Search for the cell housing the specified text and yield its [x, y] center coordinate. 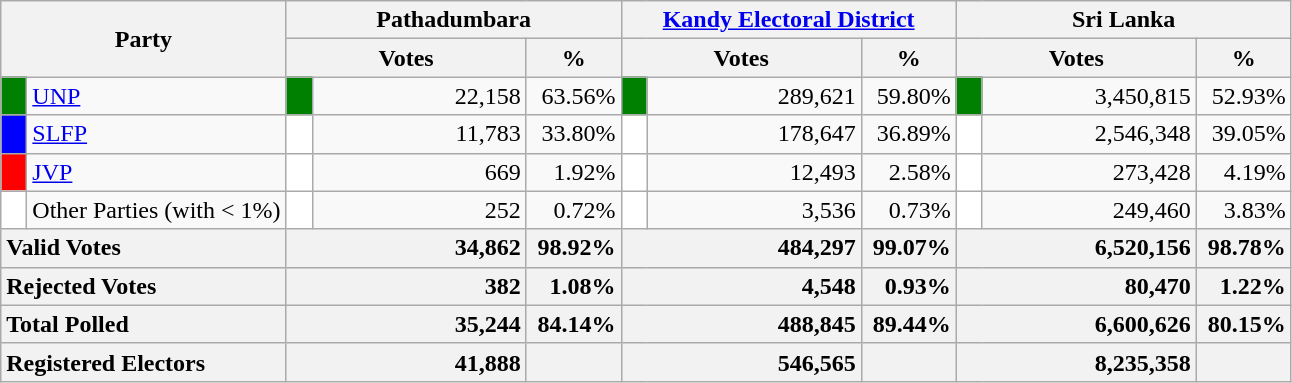
1.92% [574, 172]
84.14% [574, 324]
39.05% [1244, 134]
98.92% [574, 248]
252 [419, 210]
289,621 [754, 96]
63.56% [574, 96]
Rejected Votes [144, 286]
382 [406, 286]
273,428 [1089, 172]
99.07% [908, 248]
546,565 [741, 362]
2,546,348 [1089, 134]
12,493 [754, 172]
Registered Electors [144, 362]
0.73% [908, 210]
Party [144, 39]
Kandy Electoral District [788, 20]
Pathadumbara [454, 20]
669 [419, 172]
Other Parties (with < 1%) [156, 210]
52.93% [1244, 96]
6,520,156 [1076, 248]
249,460 [1089, 210]
34,862 [406, 248]
22,158 [419, 96]
484,297 [741, 248]
41,888 [406, 362]
2.58% [908, 172]
0.72% [574, 210]
36.89% [908, 134]
4,548 [741, 286]
89.44% [908, 324]
1.08% [574, 286]
33.80% [574, 134]
Total Polled [144, 324]
98.78% [1244, 248]
UNP [156, 96]
3,450,815 [1089, 96]
11,783 [419, 134]
4.19% [1244, 172]
0.93% [908, 286]
80.15% [1244, 324]
488,845 [741, 324]
80,470 [1076, 286]
178,647 [754, 134]
35,244 [406, 324]
1.22% [1244, 286]
6,600,626 [1076, 324]
3.83% [1244, 210]
Valid Votes [144, 248]
8,235,358 [1076, 362]
JVP [156, 172]
Sri Lanka [1124, 20]
SLFP [156, 134]
3,536 [754, 210]
59.80% [908, 96]
